Provide the [x, y] coordinate of the cell's center where the given text is located.  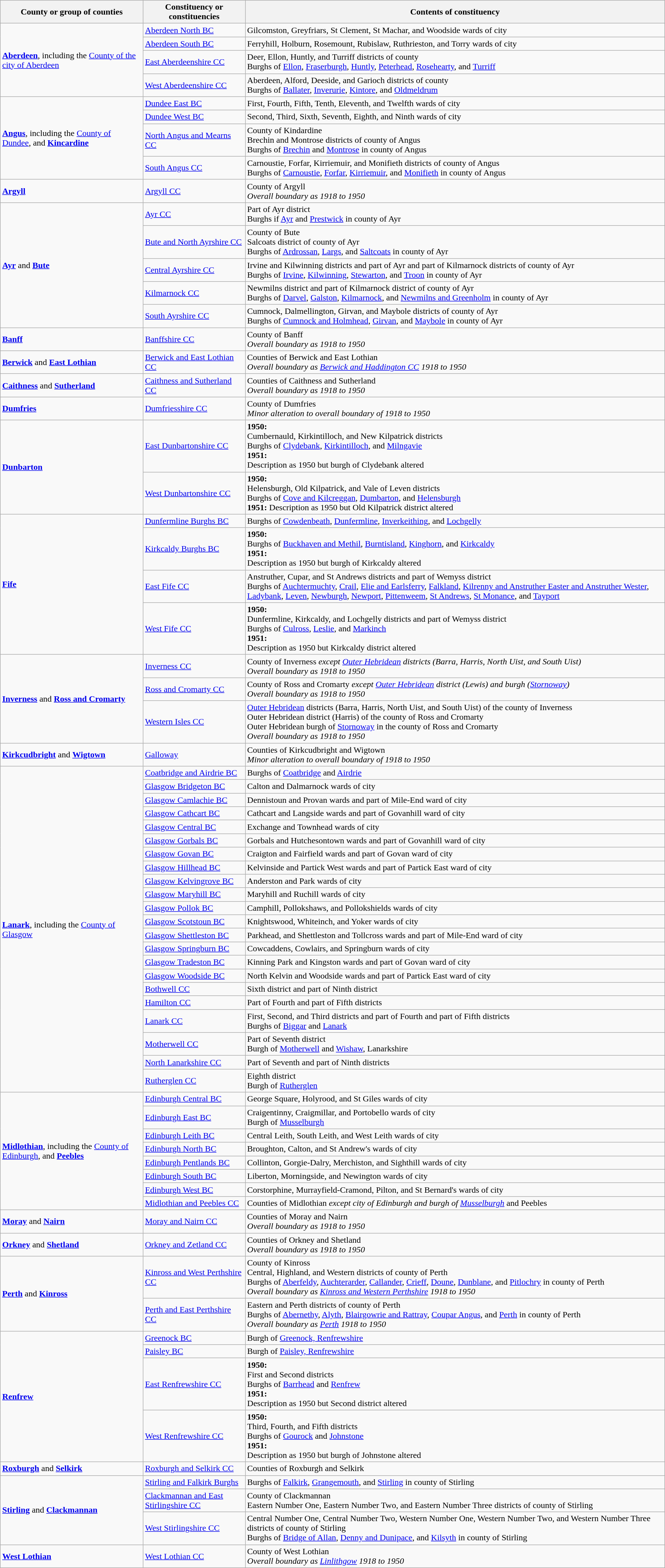
Glasgow Springburn BC [194, 948]
Rutherglen CC [194, 1081]
Edinburgh East BC [194, 1117]
Aberdeen South BC [194, 44]
North Lanarkshire CC [194, 1062]
First, Fourth, Fifth, Tenth, Eleventh, and Twelfth wards of city [455, 103]
Moray and Nairn [72, 1221]
Hamilton CC [194, 1003]
Clackmannan and East Stirlingshire CC [194, 1501]
Inverness CC [194, 666]
Perth and East Perthshire CC [194, 1315]
Aberdeen North BC [194, 30]
1950: Third, Fourth, and Fifth districts Burghs of Gourock and Johnstone 1951: Description as 1950 but burgh of Johnstone altered [455, 1436]
Burgh of Paisley, Renfrewshire [455, 1351]
County of Dumfries Minor alteration to overall boundary of 1918 to 1950 [455, 408]
County of Banff Overall boundary as 1918 to 1950 [455, 339]
Greenock BC [194, 1338]
Part of Seventh and part of Ninth districts [455, 1062]
Berwick and East Lothian [72, 362]
Stirling and Clackmannan [72, 1510]
Edinburgh Central BC [194, 1099]
Counties of Orkney and Shetland Overall boundary as 1918 to 1950 [455, 1244]
Kelvinside and Partick West wards and part of Partick East ward of city [455, 867]
Kinning Park and Kingston wards and part of Govan ward of city [455, 962]
County of Bute Salcoats district of county of Ayr Burghs of Ardrossan, Largs, and Saltcoats in county of Ayr [455, 242]
County of West Lothian Overall boundary as Linlithgow 1918 to 1950 [455, 1556]
Western Isles CC [194, 722]
Aberdeen, including the County of the city of Aberdeen [72, 60]
Camphill, Pollokshaws, and Pollokshields wards of city [455, 908]
Kinross and West Perthshire CC [194, 1278]
Gilcomston, Greyfriars, St Clement, St Machar, and Woodside wards of city [455, 30]
North Angus and Mearns CC [194, 140]
West Lothian [72, 1556]
Deer, Ellon, Huntly, and Turriff districts of county Burghs of Ellon, Fraserburgh, Huntly, Peterhead, Rosehearty, and Turriff [455, 62]
Kilmarnock CC [194, 293]
Banffshire CC [194, 339]
Stirling and Falkirk Burghs [194, 1482]
Carnoustie, Forfar, Kirriemuir, and Monifieth districts of county of Angus Burghs of Carnoustie, Forfar, Kirriemuir, and Monifieth in county of Angus [455, 168]
Glasgow Pollok BC [194, 908]
Glasgow Woodside BC [194, 975]
Glasgow Govan BC [194, 854]
Coatbridge and Airdrie BC [194, 773]
Burghs of Falkirk, Grangemouth, and Stirling in county of Stirling [455, 1482]
Anderston and Park wards of city [455, 881]
Maryhill and Ruchill wards of city [455, 894]
Bute and North Ayrshire CC [194, 242]
Dumfries [72, 408]
Burgh of Greenock, Renfrewshire [455, 1338]
Midlothian, including the County of Edinburgh, and Peebles [72, 1151]
1950: Burghs of Buckhaven and Methil, Burntisland, Kinghorn, and Kirkcaldy 1951: Description as 1950 but burgh of Kirkcaldy altered [455, 549]
Edinburgh Leith BC [194, 1136]
East Aberdeenshire CC [194, 62]
Collinton, Gorgie-Dalry, Merchiston, and Sighthill wards of city [455, 1163]
Orkney and Zetland CC [194, 1244]
Renfrew [72, 1396]
Paisley BC [194, 1351]
Counties of Caithness and Sutherland Overall boundary as 1918 to 1950 [455, 386]
Contents of constituency [455, 12]
Liberton, Morningside, and Newington wards of city [455, 1176]
Ayr and Bute [72, 265]
Edinburgh South BC [194, 1176]
Eighth district Burgh of Rutherglen [455, 1081]
Motherwell CC [194, 1044]
Counties of Roxburgh and Selkirk [455, 1469]
Central Ayrshire CC [194, 270]
Glasgow Cathcart BC [194, 813]
Counties of Midlothian except city of Edinburgh and burgh of Musselburgh and Peebles [455, 1203]
Glasgow Scotstoun BC [194, 921]
Calton and Dalmarnock wards of city [455, 786]
Gorbals and Hutchesontown wards and part of Govanhill ward of city [455, 840]
Argyll [72, 191]
Argyll CC [194, 191]
Parkhead, and Shettleston and Tollcross wards and part of Mile-End ward of city [455, 935]
Ayr CC [194, 214]
Dundee East BC [194, 103]
Part of Ayr district Burghs if Ayr and Prestwick in county of Ayr [455, 214]
Burghs of Cowdenbeath, Dunfermline, Inverkeithing, and Lochgelly [455, 521]
Corstorphine, Murrayfield-Cramond, Pilton, and St Bernard's wards of city [455, 1189]
County of Argyll Overall boundary as 1918 to 1950 [455, 191]
Counties of Moray and Nairn Overall boundary as 1918 to 1950 [455, 1221]
Angus, including the County of Dundee, and Kincardine [72, 138]
Part of Fourth and part of Fifth districts [455, 1003]
Craigton and Fairfield wards and part of Govan ward of city [455, 854]
Craigentinny, Craigmillar, and Portobello wards of city Burgh of Musselburgh [455, 1117]
Glasgow Gorbals BC [194, 840]
Part of Seventh district Burgh of Motherwell and Wishaw, Lanarkshire [455, 1044]
County or group of counties [72, 12]
Knightswood, Whiteinch, and Yoker wards of city [455, 921]
Second, Third, Sixth, Seventh, Eighth, and Ninth wards of city [455, 117]
County of Kindardine Brechin and Montrose districts of county of Angus Burghs of Brechin and Montrose in county of Angus [455, 140]
Glasgow Camlachie BC [194, 800]
West Lothian CC [194, 1556]
West Stirlingshire CC [194, 1528]
West Renfrewshire CC [194, 1436]
Fife [72, 584]
Kirkcudbright and Wigtown [72, 754]
Edinburgh Pentlands BC [194, 1163]
Dunbarton [72, 467]
Burghs of Coatbridge and Airdrie [455, 773]
Dumfriesshire CC [194, 408]
East Fife CC [194, 586]
Perth and Kinross [72, 1294]
Glasgow Maryhill BC [194, 894]
Cathcart and Langside wards and part of Govanhill ward of city [455, 813]
Inverness and Ross and Cromarty [72, 699]
Dennistoun and Provan wards and part of Mile-End ward of city [455, 800]
East Renfrewshire CC [194, 1384]
Kirkcaldy Burghs BC [194, 549]
Glasgow Shettleston BC [194, 935]
Banff [72, 339]
Broughton, Calton, and St Andrew's wards of city [455, 1149]
Berwick and East Lothian CC [194, 362]
Edinburgh North BC [194, 1149]
East Dunbartonshire CC [194, 446]
Central Leith, South Leith, and West Leith wards of city [455, 1136]
North Kelvin and Woodside wards and part of Partick East ward of city [455, 975]
County of Ross and Cromarty except Outer Hebridean district (Lewis) and burgh (Stornoway) Overall boundary as 1918 to 1950 [455, 689]
Constituency or constituencies [194, 12]
Glasgow Bridgeton BC [194, 786]
Caithness and Sutherland [72, 386]
Ross and Cromarty CC [194, 689]
Cowcaddens, Cowlairs, and Springburn wards of city [455, 948]
Midlothian and Peebles CC [194, 1203]
First, Second, and Third districts and part of Fourth and part of Fifth districts Burghs of Biggar and Lanark [455, 1021]
South Angus CC [194, 168]
County of Inverness except Outer Hebridean districts (Barra, Harris, North Uist, and South Uist) Overall boundary as 1918 to 1950 [455, 666]
Cumnock, Dalmellington, Girvan, and Maybole districts of county of Ayr Burghs of Cumnock and Holmhead, Girvan, and Maybole in county of Ayr [455, 316]
Caithness and Sutherland CC [194, 386]
Dundee West BC [194, 117]
Roxburgh and Selkirk CC [194, 1469]
Aberdeen, Alford, Deeside, and Garioch districts of county Burghs of Ballater, Inverurie, Kintore, and Oldmeldrum [455, 85]
Counties of Kirkcudbright and Wigtown Minor alteration to overall boundary of 1918 to 1950 [455, 754]
West Dunbartonshire CC [194, 493]
Glasgow Kelvingrove BC [194, 881]
Lanark, including the County of Glasgow [72, 929]
Counties of Berwick and East Lothian Overall boundary as Berwick and Haddington CC 1918 to 1950 [455, 362]
South Ayrshire CC [194, 316]
Roxburgh and Selkirk [72, 1469]
Ferryhill, Holburn, Rosemount, Rubislaw, Ruthrieston, and Torry wards of city [455, 44]
Galloway [194, 754]
Edinburgh West BC [194, 1189]
West Fife CC [194, 628]
Glasgow Tradeston BC [194, 962]
George Square, Holyrood, and St Giles wards of city [455, 1099]
Orkney and Shetland [72, 1244]
Bothwell CC [194, 989]
Dunfermline Burghs BC [194, 521]
Glasgow Central BC [194, 827]
Newmilns district and part of Kilmarnock district of county of Ayr Burghs of Darvel, Galston, Kilmarnock, and Newmilns and Greenholm in county of Ayr [455, 293]
Moray and Nairn CC [194, 1221]
Exchange and Townhead wards of city [455, 827]
County of Clackmannan Eastern Number One, Eastern Number Two, and Eastern Number Three districts of county of Stirling [455, 1501]
Lanark CC [194, 1021]
Glasgow Hillhead BC [194, 867]
Sixth district and part of Ninth district [455, 989]
1950: First and Second districts Burghs of Barrhead and Renfrew 1951: Description as 1950 but Second district altered [455, 1384]
West Aberdeenshire CC [194, 85]
